Identify which cell holds the provided text, then report its (X, Y) central coordinate. 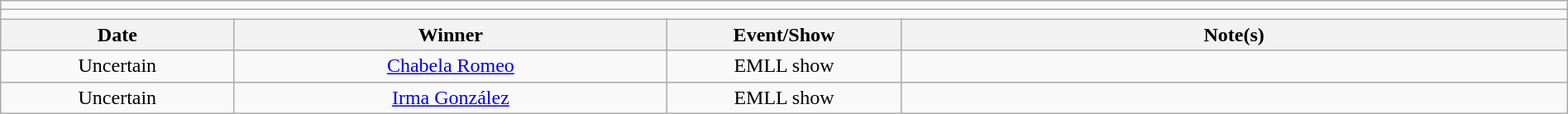
Event/Show (784, 35)
Note(s) (1234, 35)
Irma González (451, 97)
Winner (451, 35)
Chabela Romeo (451, 66)
Date (117, 35)
